From the cell containing the given text, extract its center point as (x, y) coordinate. 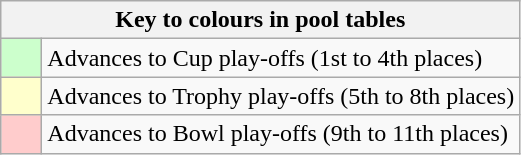
Advances to Trophy play-offs (5th to 8th places) (281, 96)
Advances to Bowl play-offs (9th to 11th places) (281, 134)
Advances to Cup play-offs (1st to 4th places) (281, 58)
Key to colours in pool tables (260, 20)
